Extract the (X, Y) coordinate from the center of the cell holding the provided text.  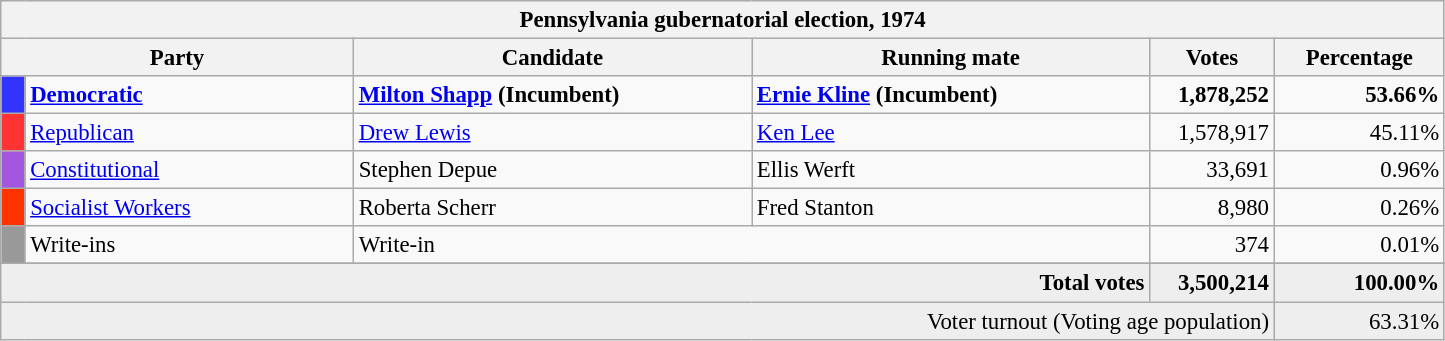
Write-ins (189, 245)
Votes (1212, 58)
0.96% (1359, 170)
Roberta Scherr (552, 208)
Milton Shapp (Incumbent) (552, 95)
Republican (189, 133)
100.00% (1359, 283)
Total votes (576, 283)
3,500,214 (1212, 283)
Write-in (751, 245)
Pennsylvania gubernatorial election, 1974 (723, 20)
Party (178, 58)
Percentage (1359, 58)
Ernie Kline (Incumbent) (951, 95)
0.26% (1359, 208)
Socialist Workers (189, 208)
8,980 (1212, 208)
Fred Stanton (951, 208)
45.11% (1359, 133)
53.66% (1359, 95)
0.01% (1359, 245)
Running mate (951, 58)
1,578,917 (1212, 133)
Constitutional (189, 170)
Candidate (552, 58)
Voter turnout (Voting age population) (638, 321)
Democratic (189, 95)
33,691 (1212, 170)
1,878,252 (1212, 95)
Ellis Werft (951, 170)
Ken Lee (951, 133)
Stephen Depue (552, 170)
Drew Lewis (552, 133)
63.31% (1359, 321)
374 (1212, 245)
